Find where the given text appears and provide that cell's center as [X, Y] coordinate. 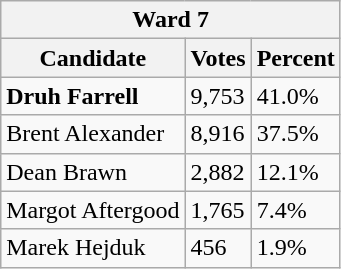
Dean Brawn [93, 172]
Percent [296, 58]
Druh Farrell [93, 96]
Margot Aftergood [93, 210]
12.1% [296, 172]
1.9% [296, 248]
Candidate [93, 58]
2,882 [218, 172]
9,753 [218, 96]
Brent Alexander [93, 134]
Ward 7 [171, 20]
Votes [218, 58]
456 [218, 248]
41.0% [296, 96]
7.4% [296, 210]
Marek Hejduk [93, 248]
8,916 [218, 134]
1,765 [218, 210]
37.5% [296, 134]
